Locate the cell with the specified text and output its (X, Y) center coordinate. 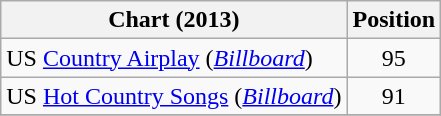
Chart (2013) (174, 20)
Position (394, 20)
US Hot Country Songs (Billboard) (174, 96)
95 (394, 58)
US Country Airplay (Billboard) (174, 58)
91 (394, 96)
